Pinpoint the cell where the given text exists, returning its (x, y) midpoint coordinate. 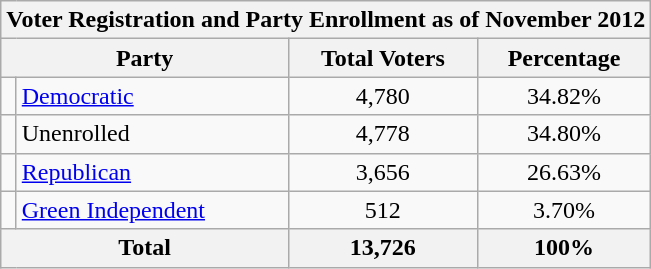
34.82% (564, 96)
3,656 (382, 172)
26.63% (564, 172)
Percentage (564, 58)
Voter Registration and Party Enrollment as of November 2012 (326, 20)
Total (145, 248)
Democratic (152, 96)
100% (564, 248)
Unenrolled (152, 134)
Total Voters (382, 58)
3.70% (564, 210)
34.80% (564, 134)
4,780 (382, 96)
4,778 (382, 134)
Republican (152, 172)
Party (145, 58)
Green Independent (152, 210)
512 (382, 210)
13,726 (382, 248)
